For the text-containing cell, return its midpoint in [x, y] coordinate format. 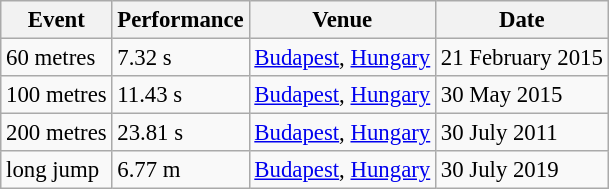
60 metres [56, 58]
6.77 m [180, 170]
Event [56, 20]
100 metres [56, 95]
21 February 2015 [522, 58]
23.81 s [180, 133]
Date [522, 20]
30 July 2011 [522, 133]
30 May 2015 [522, 95]
long jump [56, 170]
Performance [180, 20]
11.43 s [180, 95]
7.32 s [180, 58]
30 July 2019 [522, 170]
200 metres [56, 133]
Venue [342, 20]
